Capture the cell that displays the provided text and extract its (X, Y) central coordinate. 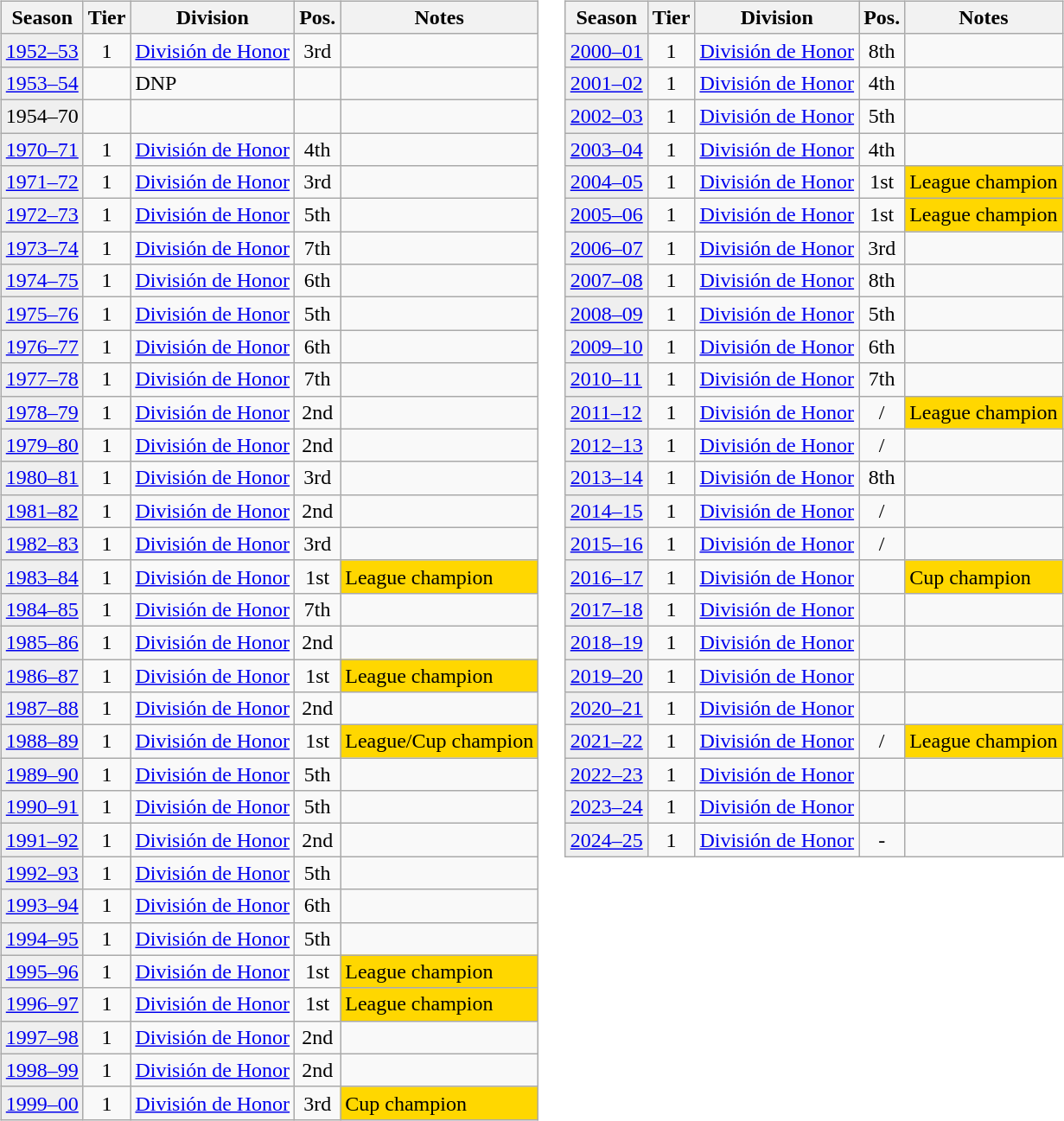
2016–17 (607, 576)
1992–93 (41, 873)
1954–70 (41, 116)
1979–80 (41, 445)
1981–82 (41, 511)
1982–83 (41, 544)
2004–05 (607, 182)
1999–00 (41, 1103)
1995–96 (41, 971)
2017–18 (607, 609)
1984–85 (41, 609)
DNP (213, 83)
2024–25 (607, 840)
1994–95 (41, 939)
2022–23 (607, 774)
1977–78 (41, 379)
2000–01 (607, 50)
2009–10 (607, 347)
1998–99 (41, 1070)
1993–94 (41, 906)
1970–71 (41, 150)
1986–87 (41, 675)
2010–11 (607, 379)
1980–81 (41, 478)
1976–77 (41, 347)
2003–04 (607, 150)
2001–02 (607, 83)
1971–72 (41, 182)
1987–88 (41, 709)
2013–14 (607, 478)
1996–97 (41, 1004)
1989–90 (41, 774)
1974–75 (41, 281)
League/Cup champion (439, 742)
1985–86 (41, 642)
2015–16 (607, 544)
1997–98 (41, 1037)
2021–22 (607, 742)
1952–53 (41, 50)
1978–79 (41, 412)
2007–08 (607, 281)
- (882, 840)
1988–89 (41, 742)
1983–84 (41, 576)
2012–13 (607, 445)
2023–24 (607, 807)
1972–73 (41, 215)
2006–07 (607, 248)
2008–09 (607, 314)
2002–03 (607, 116)
1953–54 (41, 83)
1973–74 (41, 248)
1975–76 (41, 314)
1990–91 (41, 807)
2019–20 (607, 675)
2011–12 (607, 412)
2005–06 (607, 215)
2014–15 (607, 511)
1991–92 (41, 840)
2018–19 (607, 642)
2020–21 (607, 709)
